Determine the [X, Y] coordinate at the center of the cell enclosing the given text.  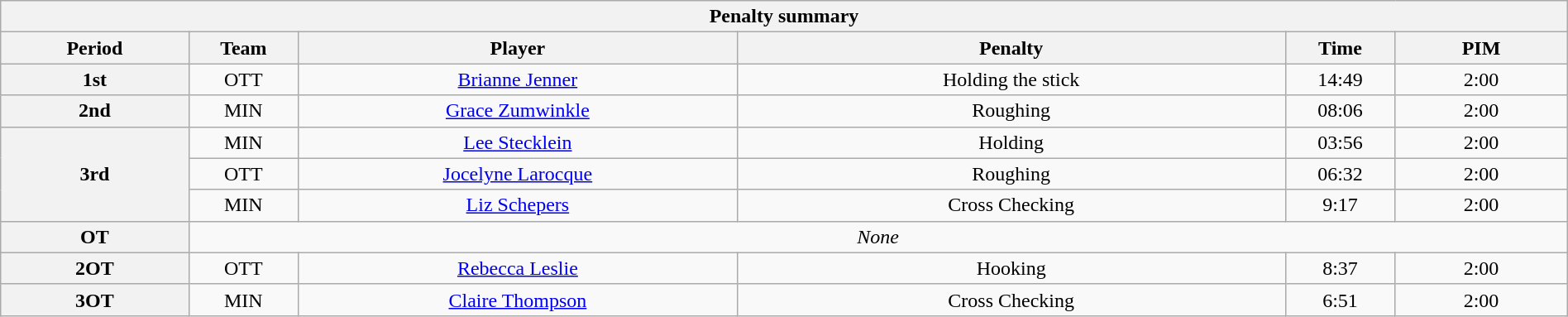
Jocelyne Larocque [518, 174]
None [878, 237]
Hooking [1011, 268]
Team [243, 48]
Lee Stecklein [518, 142]
OT [94, 237]
08:06 [1340, 111]
Claire Thompson [518, 300]
Penalty [1011, 48]
Penalty summary [784, 17]
PIM [1481, 48]
6:51 [1340, 300]
2nd [94, 111]
Brianne Jenner [518, 79]
1st [94, 79]
Holding the stick [1011, 79]
2OT [94, 268]
14:49 [1340, 79]
3OT [94, 300]
06:32 [1340, 174]
03:56 [1340, 142]
9:17 [1340, 205]
3rd [94, 174]
Grace Zumwinkle [518, 111]
Time [1340, 48]
Liz Schepers [518, 205]
Holding [1011, 142]
Period [94, 48]
Player [518, 48]
Rebecca Leslie [518, 268]
8:37 [1340, 268]
